Detect which cell encompasses the target text, then output its [x, y] center coordinate. 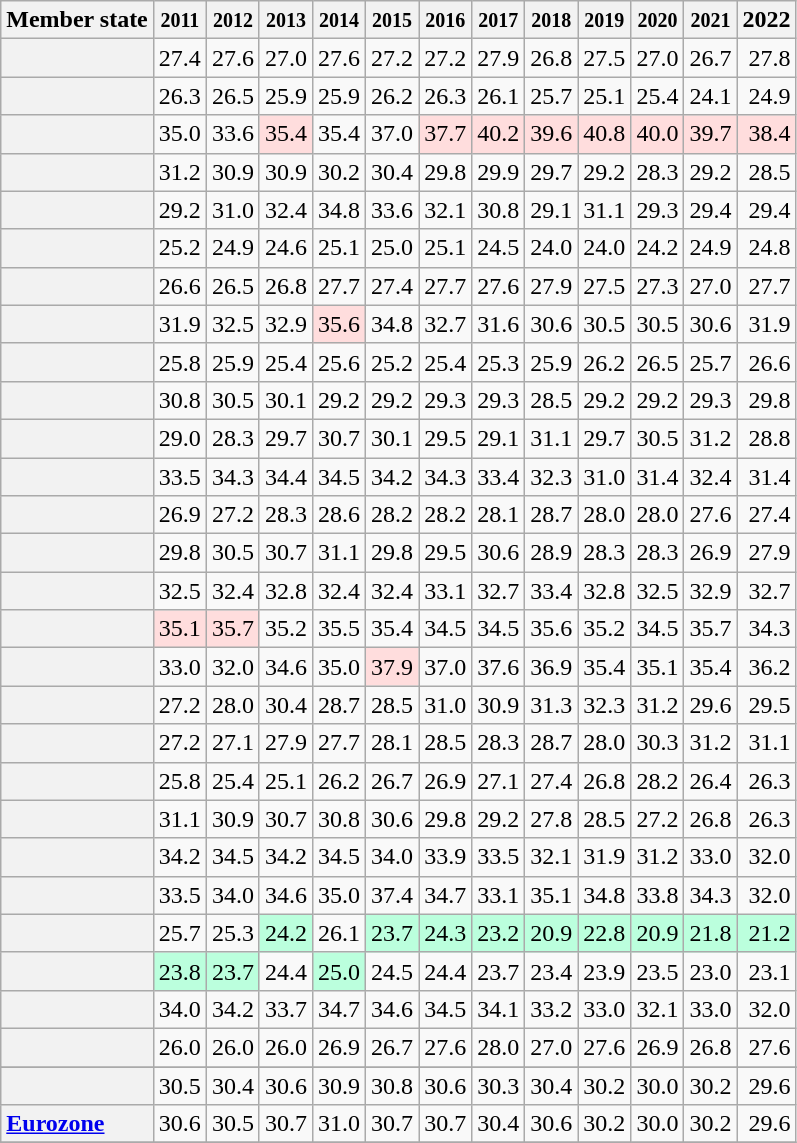
34.1 [498, 1009]
27.3 [658, 286]
33.2 [552, 1009]
28.6 [338, 515]
23.5 [658, 971]
37.9 [392, 667]
28.8 [766, 438]
22.8 [604, 933]
2017 [498, 20]
35.5 [338, 629]
2013 [286, 20]
2021 [710, 20]
37.7 [446, 134]
39.7 [710, 134]
36.9 [552, 667]
40.8 [604, 134]
25.6 [338, 362]
2015 [392, 20]
23.8 [180, 971]
23.4 [552, 971]
40.0 [658, 134]
33.8 [658, 895]
2012 [232, 20]
37.4 [392, 895]
2019 [604, 20]
24.3 [446, 933]
24.6 [286, 248]
2011 [180, 20]
23.1 [766, 971]
29.0 [180, 438]
21.2 [766, 933]
2020 [658, 20]
33.9 [446, 857]
2014 [338, 20]
29.9 [498, 172]
31.6 [498, 324]
Eurozone [78, 1124]
24.8 [766, 248]
39.6 [552, 134]
26.4 [710, 781]
40.2 [498, 134]
2016 [446, 20]
28.9 [552, 553]
23.0 [710, 971]
24.1 [710, 96]
Member state [78, 20]
2018 [552, 20]
38.4 [766, 134]
33.7 [286, 1009]
23.9 [604, 971]
31.3 [552, 705]
23.2 [498, 933]
37.6 [498, 667]
34.4 [286, 477]
2022 [766, 20]
36.2 [766, 667]
21.8 [710, 933]
